Locate the cell with the specified text and output its (x, y) center coordinate. 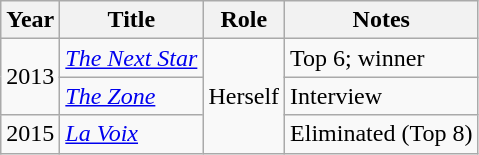
La Voix (132, 134)
2013 (30, 77)
Eliminated (Top 8) (382, 134)
Top 6; winner (382, 58)
Notes (382, 20)
Title (132, 20)
Interview (382, 96)
The Zone (132, 96)
Herself (244, 96)
Year (30, 20)
Role (244, 20)
The Next Star (132, 58)
2015 (30, 134)
